Pinpoint the cell where the given text exists, returning its (X, Y) midpoint coordinate. 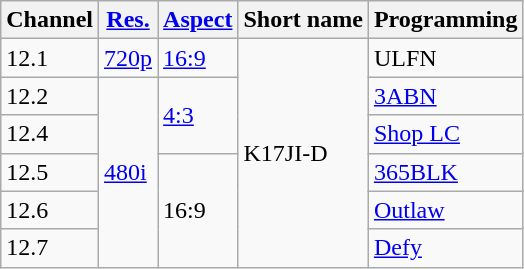
12.5 (50, 172)
480i (128, 172)
Short name (303, 20)
Aspect (198, 20)
K17JI-D (303, 153)
Res. (128, 20)
365BLK (446, 172)
Outlaw (446, 210)
12.7 (50, 248)
ULFN (446, 58)
3ABN (446, 96)
Shop LC (446, 134)
4:3 (198, 115)
12.6 (50, 210)
12.2 (50, 96)
Programming (446, 20)
Channel (50, 20)
Defy (446, 248)
720p (128, 58)
12.4 (50, 134)
12.1 (50, 58)
